Output the [x, y] coordinate of the center of the cell containing the given text.  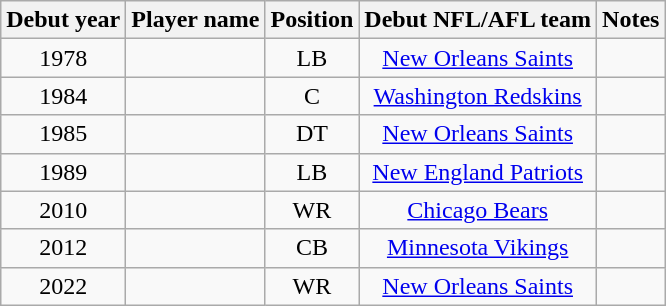
New England Patriots [478, 172]
1989 [64, 172]
Minnesota Vikings [478, 248]
2022 [64, 286]
1978 [64, 58]
DT [312, 134]
1985 [64, 134]
Washington Redskins [478, 96]
Debut NFL/AFL team [478, 20]
Debut year [64, 20]
CB [312, 248]
1984 [64, 96]
Notes [631, 20]
Chicago Bears [478, 210]
2010 [64, 210]
2012 [64, 248]
Position [312, 20]
Player name [196, 20]
C [312, 96]
